From the cell containing the given text, extract its center point as (X, Y) coordinate. 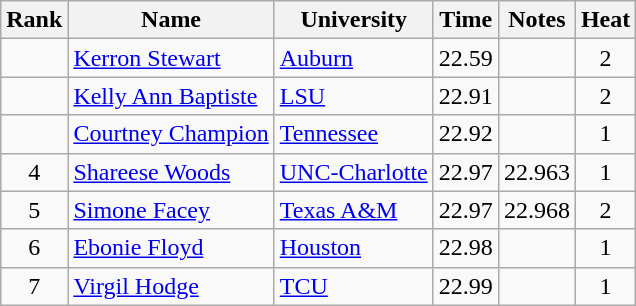
6 (34, 248)
TCU (354, 286)
22.92 (466, 134)
22.99 (466, 286)
Courtney Champion (171, 134)
7 (34, 286)
Notes (536, 20)
5 (34, 210)
Ebonie Floyd (171, 248)
Heat (605, 20)
22.91 (466, 96)
22.98 (466, 248)
22.963 (536, 172)
Shareese Woods (171, 172)
Simone Facey (171, 210)
22.968 (536, 210)
Auburn (354, 58)
University (354, 20)
Texas A&M (354, 210)
Houston (354, 248)
4 (34, 172)
Kerron Stewart (171, 58)
Tennessee (354, 134)
LSU (354, 96)
Time (466, 20)
22.59 (466, 58)
Rank (34, 20)
UNC-Charlotte (354, 172)
Name (171, 20)
Virgil Hodge (171, 286)
Kelly Ann Baptiste (171, 96)
